From the cell containing the given text, extract its center point as (X, Y) coordinate. 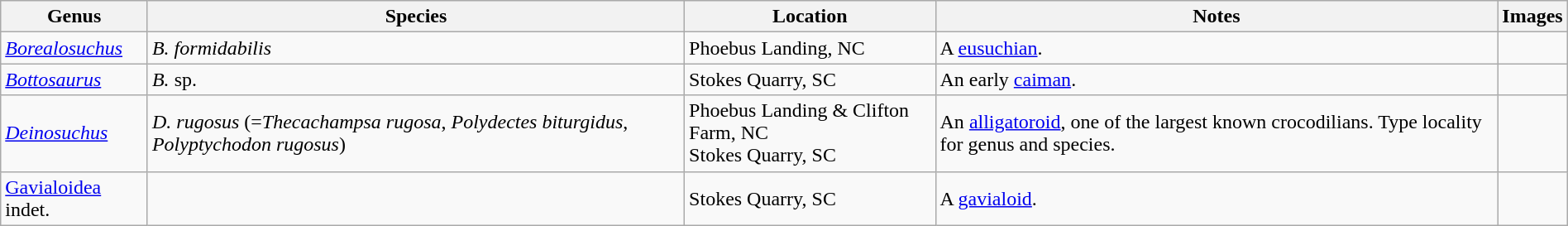
A gavialoid. (1217, 199)
B. formidabilis (415, 48)
Phoebus Landing, NC (810, 48)
Deinosuchus (74, 133)
Borealosuchus (74, 48)
Gavialoidea indet. (74, 199)
D. rugosus (=Thecachampsa rugosa, Polydectes biturgidus, Polyptychodon rugosus) (415, 133)
Images (1532, 17)
Phoebus Landing & Clifton Farm, NCStokes Quarry, SC (810, 133)
Species (415, 17)
A eusuchian. (1217, 48)
Bottosaurus (74, 79)
An alligatoroid, one of the largest known crocodilians. Type locality for genus and species. (1217, 133)
An early caiman. (1217, 79)
Genus (74, 17)
Notes (1217, 17)
Location (810, 17)
B. sp. (415, 79)
